Search for the cell housing the specified text and yield its [X, Y] center coordinate. 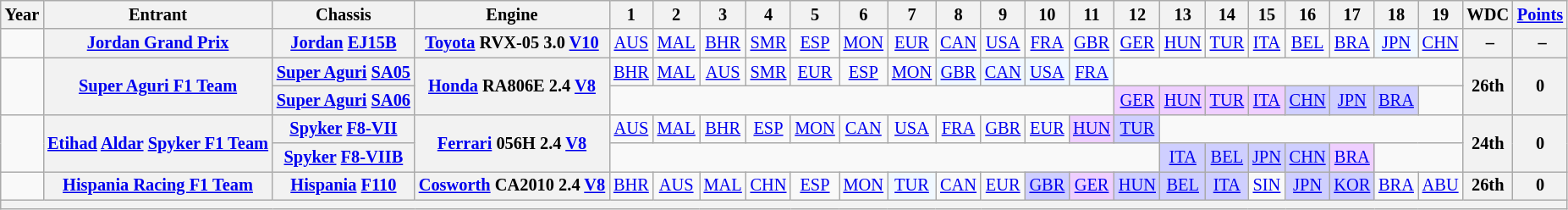
Points [1540, 14]
2 [677, 14]
19 [1440, 14]
3 [723, 14]
7 [912, 14]
18 [1396, 14]
Toyota RVX-05 3.0 V10 [512, 43]
Entrant [157, 14]
Jordan Grand Prix [157, 43]
Chassis [344, 14]
Engine [512, 14]
14 [1227, 14]
11 [1092, 14]
5 [814, 14]
SIN [1267, 185]
Super Aguri SA05 [344, 72]
16 [1308, 14]
24th [1488, 142]
Year [22, 14]
Cosworth CA2010 2.4 V8 [512, 185]
Spyker F8-VIIB [344, 157]
Super Aguri F1 Team [157, 86]
12 [1137, 14]
6 [863, 14]
Hispania F110 [344, 185]
17 [1352, 14]
4 [768, 14]
Etihad Aldar Spyker F1 Team [157, 142]
Ferrari 056H 2.4 V8 [512, 142]
Super Aguri SA06 [344, 100]
Hispania Racing F1 Team [157, 185]
Honda RA806E 2.4 V8 [512, 86]
Spyker F8-VII [344, 129]
KOR [1352, 185]
9 [1004, 14]
WDC [1488, 14]
1 [631, 14]
Jordan EJ15B [344, 43]
15 [1267, 14]
8 [958, 14]
ABU [1440, 185]
13 [1183, 14]
10 [1048, 14]
